For the text-containing cell, return its midpoint in [X, Y] coordinate format. 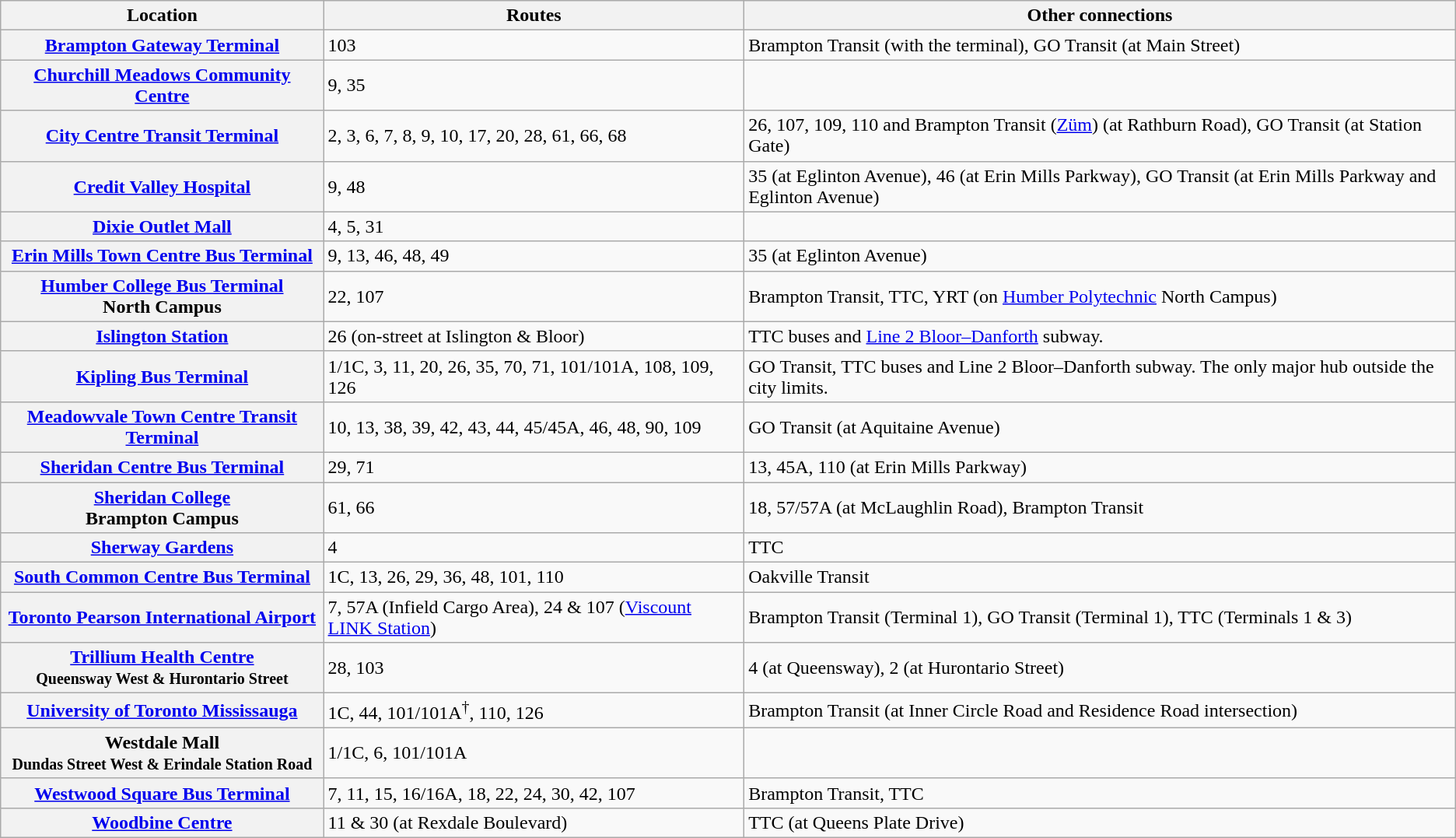
University of Toronto Mississauga [162, 711]
2, 3, 6, 7, 8, 9, 10, 17, 20, 28, 61, 66, 68 [534, 135]
1/1C, 3, 11, 20, 26, 35, 70, 71, 101/101A, 108, 109, 126 [534, 377]
13, 45A, 110 (at Erin Mills Parkway) [1100, 467]
28, 103 [534, 668]
Routes [534, 16]
9, 13, 46, 48, 49 [534, 256]
26, 107, 109, 110 and Brampton Transit (Züm) (at Rathburn Road), GO Transit (at Station Gate) [1100, 135]
18, 57/57A (at McLaughlin Road), Brampton Transit [1100, 507]
GO Transit, TTC buses and Line 2 Bloor–Danforth subway. The only major hub outside the city limits. [1100, 377]
Woodbine Centre [162, 822]
9, 35 [534, 86]
Sheridan Centre Bus Terminal [162, 467]
Brampton Gateway Terminal [162, 45]
Sheridan CollegeBrampton Campus [162, 507]
Other connections [1100, 16]
7, 57A (Infield Cargo Area), 24 & 107 (Viscount LINK Station) [534, 618]
4 [534, 548]
Kipling Bus Terminal [162, 377]
7, 11, 15, 16/16A, 18, 22, 24, 30, 42, 107 [534, 793]
Humber College Bus TerminalNorth Campus [162, 296]
TTC (at Queens Plate Drive) [1100, 822]
Churchill Meadows Community Centre [162, 86]
35 (at Eglinton Avenue) [1100, 256]
1/1C, 6, 101/101A [534, 753]
Brampton Transit (at Inner Circle Road and Residence Road intersection) [1100, 711]
Erin Mills Town Centre Bus Terminal [162, 256]
Toronto Pearson International Airport [162, 618]
103 [534, 45]
Brampton Transit, TTC [1100, 793]
Oakville Transit [1100, 577]
61, 66 [534, 507]
35 (at Eglinton Avenue), 46 (at Erin Mills Parkway), GO Transit (at Erin Mills Parkway and Eglinton Avenue) [1100, 187]
Sherway Gardens [162, 548]
29, 71 [534, 467]
Brampton Transit (with the terminal), GO Transit (at Main Street) [1100, 45]
GO Transit (at Aquitaine Avenue) [1100, 426]
10, 13, 38, 39, 42, 43, 44, 45/45A, 46, 48, 90, 109 [534, 426]
4 (at Queensway), 2 (at Hurontario Street) [1100, 668]
Westdale MallDundas Street West & Erindale Station Road [162, 753]
TTC buses and Line 2 Bloor–Danforth subway. [1100, 336]
1C, 13, 26, 29, 36, 48, 101, 110 [534, 577]
22, 107 [534, 296]
9, 48 [534, 187]
1C, 44, 101/101A†, 110, 126 [534, 711]
South Common Centre Bus Terminal [162, 577]
11 & 30 (at Rexdale Boulevard) [534, 822]
26 (on-street at Islington & Bloor) [534, 336]
Credit Valley Hospital [162, 187]
TTC [1100, 548]
Location [162, 16]
Islington Station [162, 336]
Brampton Transit, TTC, YRT (on Humber Polytechnic North Campus) [1100, 296]
Westwood Square Bus Terminal [162, 793]
Meadowvale Town Centre Transit Terminal [162, 426]
Dixie Outlet Mall [162, 226]
Brampton Transit (Terminal 1), GO Transit (Terminal 1), TTC (Terminals 1 & 3) [1100, 618]
City Centre Transit Terminal [162, 135]
4, 5, 31 [534, 226]
Trillium Health CentreQueensway West & Hurontario Street [162, 668]
